Return [X, Y] of the center of cell containing provided text 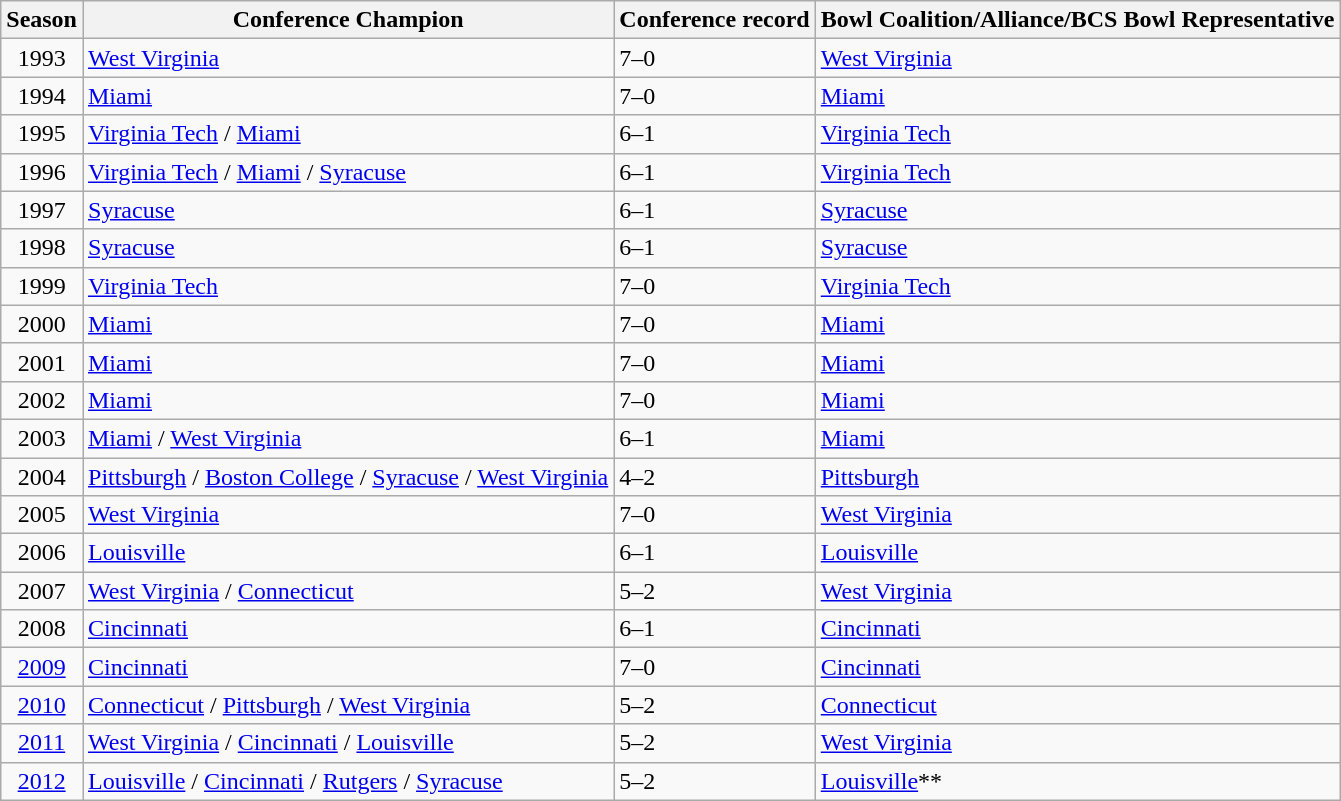
1999 [42, 286]
Bowl Coalition/Alliance/BCS Bowl Representative [1078, 20]
2006 [42, 553]
West Virginia / Connecticut [348, 591]
1994 [42, 96]
Pittsburgh / Boston College / Syracuse / West Virginia [348, 477]
Louisville / Cincinnati / Rutgers / Syracuse [348, 781]
Miami / West Virginia [348, 438]
Connecticut [1078, 705]
Pittsburgh [1078, 477]
2002 [42, 400]
1996 [42, 172]
Connecticut / Pittsburgh / West Virginia [348, 705]
2012 [42, 781]
West Virginia / Cincinnati / Louisville [348, 743]
1995 [42, 134]
2005 [42, 515]
Conference Champion [348, 20]
2004 [42, 477]
1997 [42, 210]
2009 [42, 667]
2008 [42, 629]
4–2 [714, 477]
2011 [42, 743]
Louisville** [1078, 781]
1993 [42, 58]
2001 [42, 362]
2000 [42, 324]
Virginia Tech / Miami [348, 134]
Season [42, 20]
2003 [42, 438]
Conference record [714, 20]
2007 [42, 591]
2010 [42, 705]
Virginia Tech / Miami / Syracuse [348, 172]
1998 [42, 248]
